Capture the cell that displays the provided text and extract its [x, y] central coordinate. 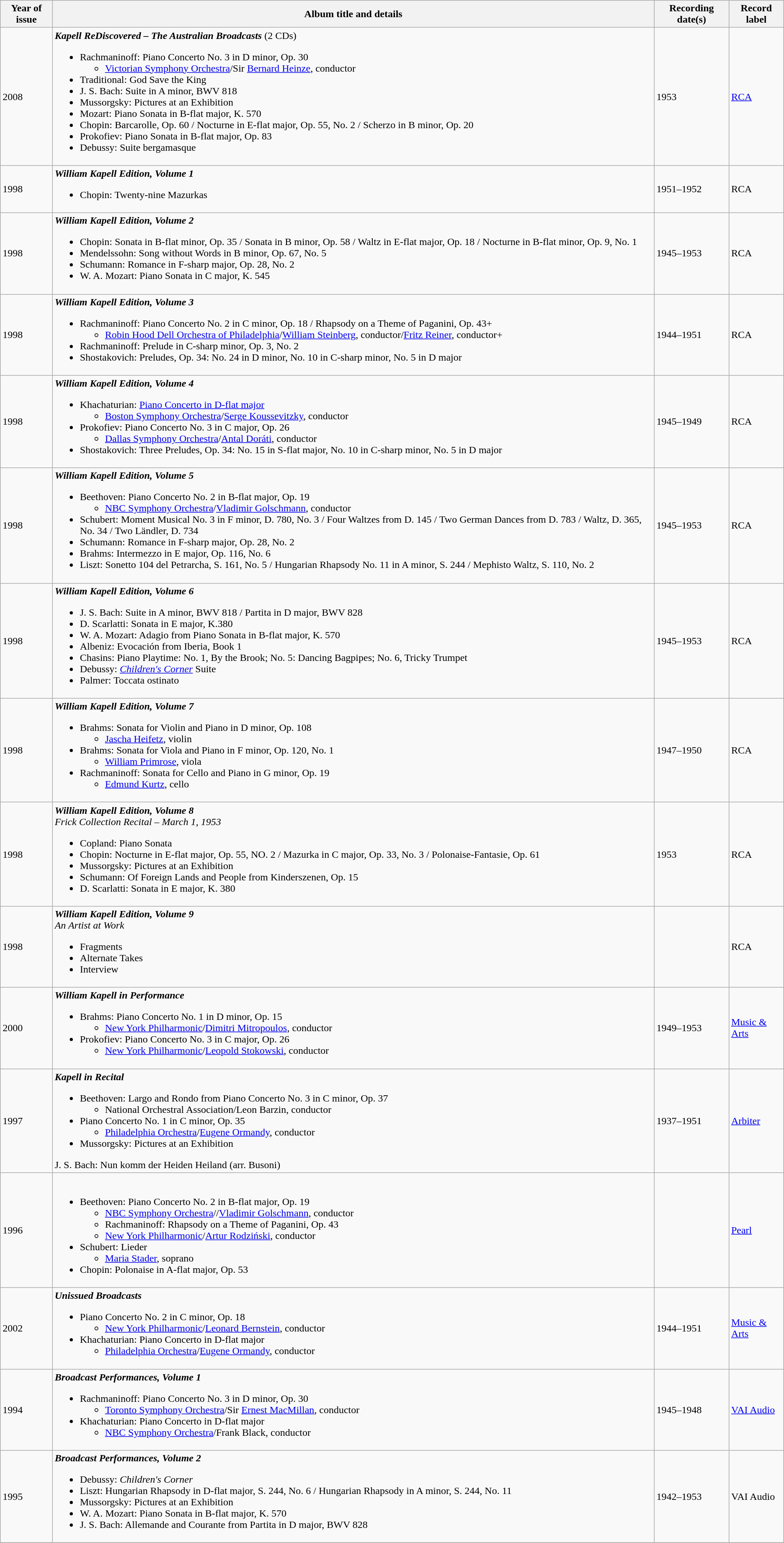
William Kapell Edition, Volume 9An Artist at WorkFragmentsAlternate TakesInterview [353, 947]
2008 [26, 96]
William Kapell Edition, Volume 1Chopin: Twenty-nine Mazurkas [353, 189]
1947–1950 [691, 750]
1937–1951 [691, 1121]
1995 [26, 1497]
Album title and details [353, 14]
Year of issue [26, 14]
1945–1949 [691, 421]
1951–1952 [691, 189]
Arbiter [756, 1121]
1996 [26, 1231]
1942–1953 [691, 1497]
1945–1948 [691, 1410]
2000 [26, 1028]
Recording date(s) [691, 14]
2002 [26, 1329]
1997 [26, 1121]
Record label [756, 14]
1994 [26, 1410]
Pearl [756, 1231]
1949–1953 [691, 1028]
